Determine the (X, Y) coordinate at the center of the cell enclosing the given text.  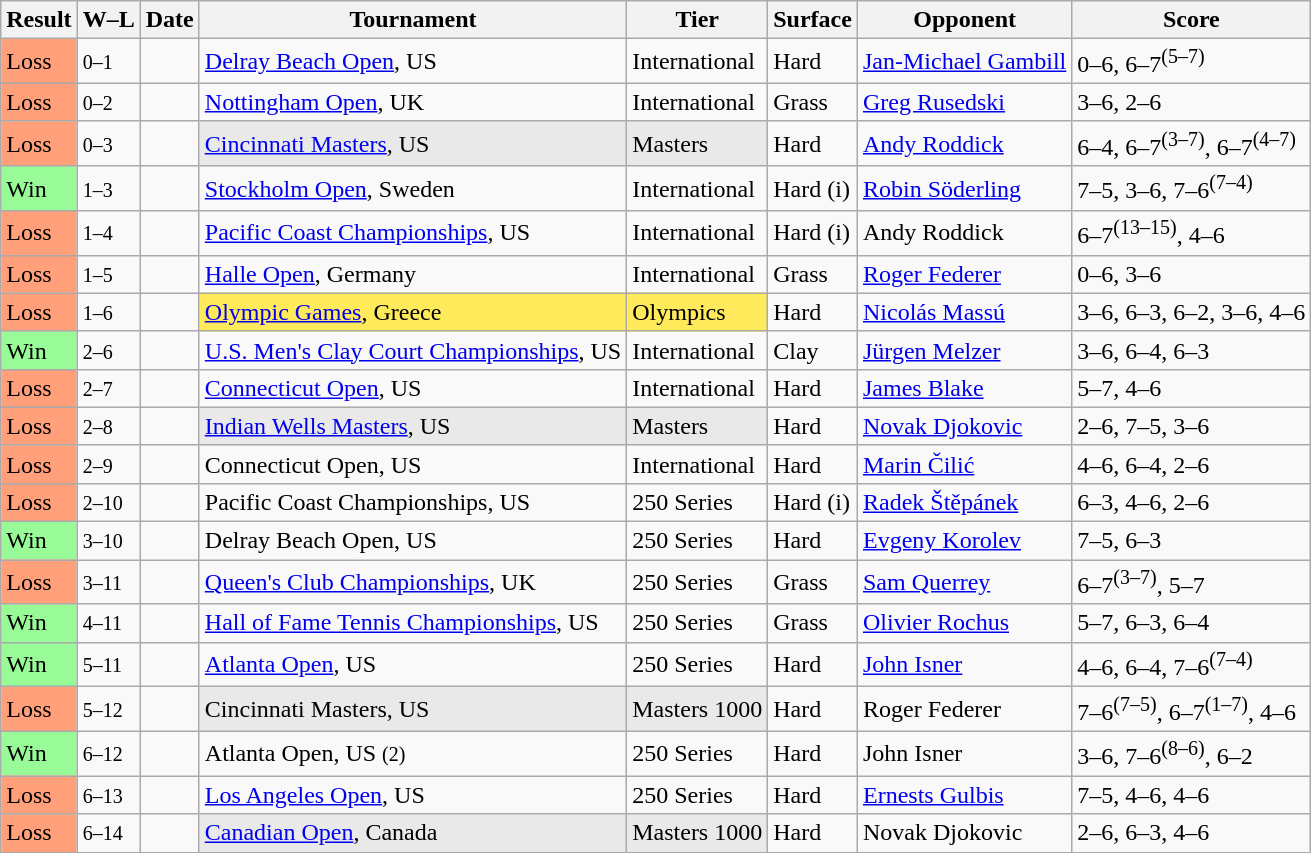
1–3 (108, 188)
Sam Querrey (964, 582)
Robin Söderling (964, 188)
Tier (698, 20)
1–6 (108, 312)
2–8 (108, 426)
Tournament (412, 20)
2–6, 7–5, 3–6 (1192, 426)
Date (170, 20)
6–3, 4–6, 2–6 (1192, 502)
7–6(7–5), 6–7(1–7), 4–6 (1192, 710)
W–L (108, 20)
0–6, 3–6 (1192, 274)
Atlanta Open, US (2) (412, 754)
2–7 (108, 388)
Opponent (964, 20)
3–6, 7–6(8–6), 6–2 (1192, 754)
7–5, 3–6, 7–6(7–4) (1192, 188)
3–6, 6–3, 6–2, 3–6, 4–6 (1192, 312)
6–13 (108, 795)
Nicolás Massú (964, 312)
4–6, 6–4, 2–6 (1192, 464)
3–6, 6–4, 6–3 (1192, 350)
6–7(13–15), 4–6 (1192, 234)
7–5, 4–6, 4–6 (1192, 795)
Nottingham Open, UK (412, 102)
Olivier Rochus (964, 623)
2–6 (108, 350)
Atlanta Open, US (412, 664)
0–2 (108, 102)
5–7, 4–6 (1192, 388)
7–5, 6–3 (1192, 541)
6–12 (108, 754)
5–11 (108, 664)
2–6, 6–3, 4–6 (1192, 833)
4–11 (108, 623)
6–4, 6–7(3–7), 6–7(4–7) (1192, 144)
Canadian Open, Canada (412, 833)
6–14 (108, 833)
2–10 (108, 502)
3–10 (108, 541)
Stockholm Open, Sweden (412, 188)
Result (39, 20)
1–4 (108, 234)
0–1 (108, 62)
5–7, 6–3, 6–4 (1192, 623)
Olympics (698, 312)
Score (1192, 20)
Hall of Fame Tennis Championships, US (412, 623)
Jürgen Melzer (964, 350)
5–12 (108, 710)
Jan-Michael Gambill (964, 62)
2–9 (108, 464)
1–5 (108, 274)
Radek Štěpánek (964, 502)
3–6, 2–6 (1192, 102)
Surface (813, 20)
Marin Čilić (964, 464)
0–6, 6–7(5–7) (1192, 62)
0–3 (108, 144)
3–11 (108, 582)
Evgeny Korolev (964, 541)
6–7(3–7), 5–7 (1192, 582)
Queen's Club Championships, UK (412, 582)
Greg Rusedski (964, 102)
4–6, 6–4, 7–6(7–4) (1192, 664)
James Blake (964, 388)
U.S. Men's Clay Court Championships, US (412, 350)
Los Angeles Open, US (412, 795)
Ernests Gulbis (964, 795)
Indian Wells Masters, US (412, 426)
Olympic Games, Greece (412, 312)
Clay (813, 350)
Halle Open, Germany (412, 274)
